Provide the (x, y) coordinate of the cell's center where the given text is located.  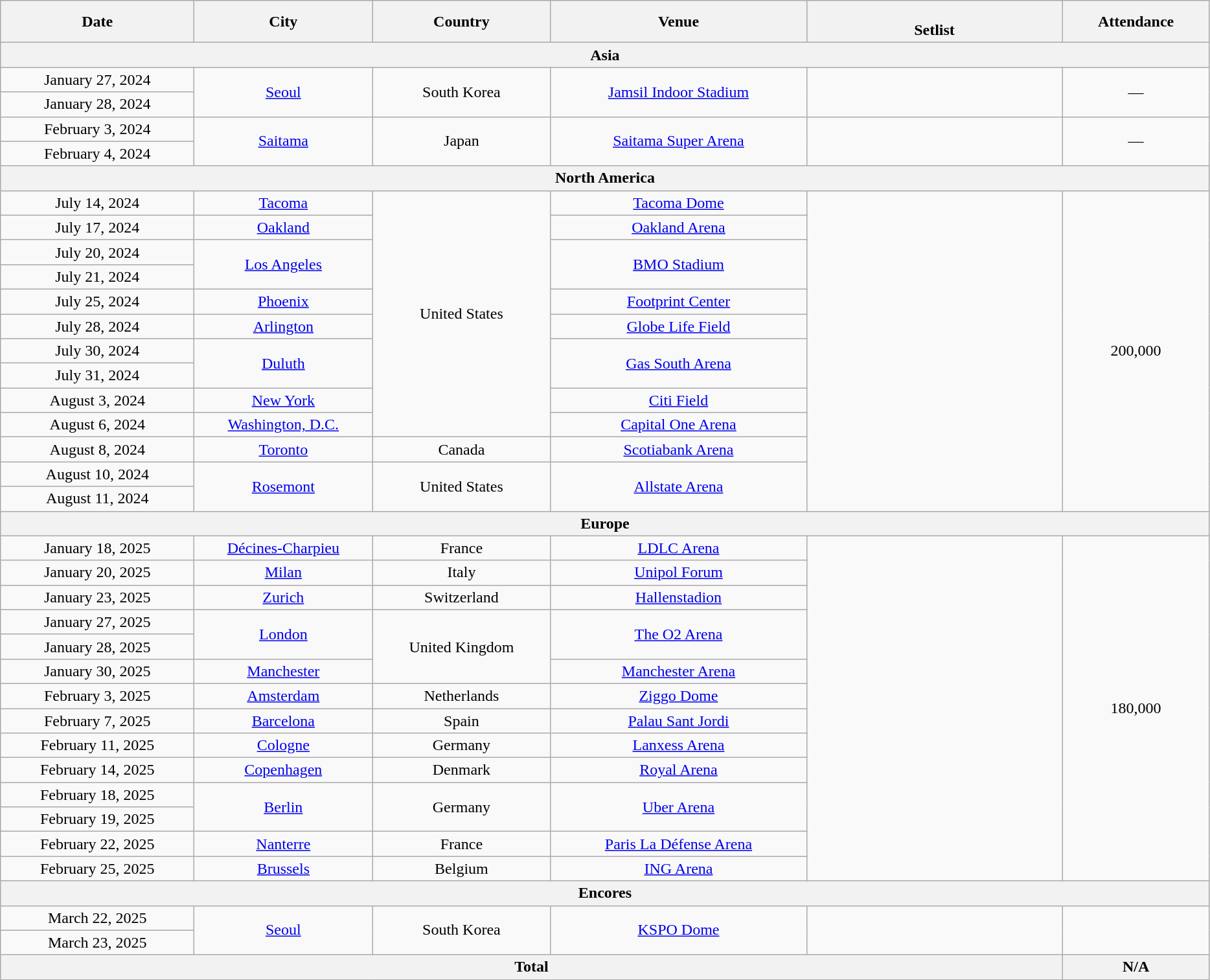
Rosemont (284, 486)
Setlist (934, 22)
July 21, 2024 (97, 277)
July 31, 2024 (97, 376)
Oakland (284, 227)
LDLC Arena (679, 548)
January 30, 2025 (97, 671)
Manchester (284, 671)
Tacoma (284, 203)
Allstate Arena (679, 486)
August 3, 2024 (97, 400)
Copenhagen (284, 770)
Tacoma Dome (679, 203)
January 27, 2024 (97, 80)
New York (284, 400)
February 22, 2025 (97, 844)
Citi Field (679, 400)
Total (531, 967)
March 23, 2025 (97, 942)
ING Arena (679, 869)
February 3, 2024 (97, 129)
Switzerland (461, 597)
Cologne (284, 746)
July 25, 2024 (97, 301)
Saitama Super Arena (679, 141)
Footprint Center (679, 301)
February 18, 2025 (97, 795)
Lanxess Arena (679, 746)
BMO Stadium (679, 264)
Canada (461, 450)
200,000 (1136, 351)
Ziggo Dome (679, 696)
Italy (461, 573)
February 14, 2025 (97, 770)
Paris La Défense Arena (679, 844)
August 6, 2024 (97, 425)
Los Angeles (284, 264)
Globe Life Field (679, 326)
February 11, 2025 (97, 746)
January 27, 2025 (97, 622)
Décines-Charpieu (284, 548)
March 22, 2025 (97, 918)
Gas South Arena (679, 363)
Country (461, 22)
February 19, 2025 (97, 819)
Japan (461, 141)
Duluth (284, 363)
Arlington (284, 326)
North America (605, 178)
Netherlands (461, 696)
February 25, 2025 (97, 869)
January 23, 2025 (97, 597)
Phoenix (284, 301)
Amsterdam (284, 696)
Nanterre (284, 844)
The O2 Arena (679, 634)
July 14, 2024 (97, 203)
Unipol Forum (679, 573)
July 30, 2024 (97, 351)
City (284, 22)
KSPO Dome (679, 930)
August 8, 2024 (97, 450)
Belgium (461, 869)
Denmark (461, 770)
Asia (605, 55)
July 20, 2024 (97, 252)
Berlin (284, 807)
Washington, D.C. (284, 425)
January 28, 2025 (97, 646)
Jamsil Indoor Stadium (679, 92)
Hallenstadion (679, 597)
January 20, 2025 (97, 573)
Uber Arena (679, 807)
February 7, 2025 (97, 721)
Venue (679, 22)
Toronto (284, 450)
Capital One Arena (679, 425)
Oakland Arena (679, 227)
180,000 (1136, 709)
Manchester Arena (679, 671)
August 11, 2024 (97, 499)
July 17, 2024 (97, 227)
January 28, 2024 (97, 104)
Brussels (284, 869)
London (284, 634)
Barcelona (284, 721)
Date (97, 22)
August 10, 2024 (97, 474)
Milan (284, 573)
July 28, 2024 (97, 326)
Saitama (284, 141)
Europe (605, 523)
Palau Sant Jordi (679, 721)
February 4, 2024 (97, 154)
N/A (1136, 967)
Encores (605, 893)
Spain (461, 721)
United Kingdom (461, 646)
January 18, 2025 (97, 548)
Scotiabank Arena (679, 450)
Royal Arena (679, 770)
Zurich (284, 597)
February 3, 2025 (97, 696)
Attendance (1136, 22)
